Determine the [x, y] coordinate at the center of the cell enclosing the given text.  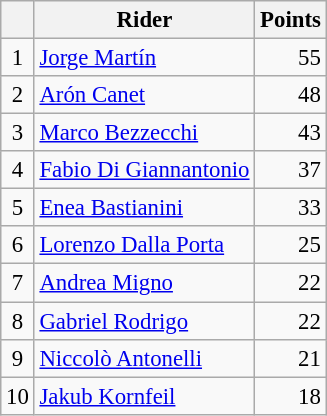
Points [290, 20]
2 [18, 95]
Gabriel Rodrigo [144, 321]
9 [18, 358]
Arón Canet [144, 95]
10 [18, 396]
Jakub Kornfeil [144, 396]
55 [290, 58]
7 [18, 283]
Jorge Martín [144, 58]
Fabio Di Giannantonio [144, 170]
33 [290, 208]
37 [290, 170]
Rider [144, 20]
21 [290, 358]
6 [18, 245]
1 [18, 58]
Enea Bastianini [144, 208]
25 [290, 245]
Marco Bezzecchi [144, 133]
18 [290, 396]
Lorenzo Dalla Porta [144, 245]
Andrea Migno [144, 283]
48 [290, 95]
Niccolò Antonelli [144, 358]
4 [18, 170]
8 [18, 321]
3 [18, 133]
43 [290, 133]
5 [18, 208]
